From the cell containing the given text, extract its center point as [x, y] coordinate. 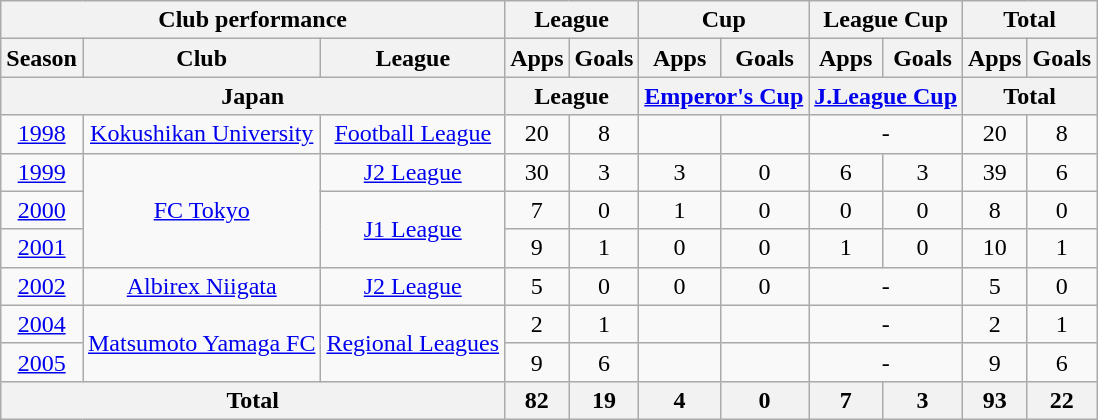
Cup [724, 20]
22 [1062, 400]
Season [42, 58]
Club [201, 58]
Club performance [253, 20]
Regional Leagues [413, 343]
19 [604, 400]
1998 [42, 134]
2001 [42, 248]
2004 [42, 324]
10 [995, 248]
2005 [42, 362]
League Cup [886, 20]
1999 [42, 172]
82 [537, 400]
2002 [42, 286]
30 [537, 172]
Albirex Niigata [201, 286]
39 [995, 172]
J.League Cup [886, 96]
93 [995, 400]
Football League [413, 134]
2000 [42, 210]
Kokushikan University [201, 134]
FC Tokyo [201, 210]
J1 League [413, 229]
4 [680, 400]
Emperor's Cup [724, 96]
Japan [253, 96]
Matsumoto Yamaga FC [201, 343]
